Detect which cell encompasses the target text, then output its (x, y) center coordinate. 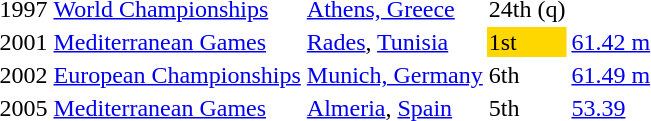
Munich, Germany (394, 75)
Mediterranean Games (177, 42)
Rades, Tunisia (394, 42)
6th (527, 75)
1st (527, 42)
European Championships (177, 75)
